Pinpoint the cell where the given text exists, returning its [x, y] midpoint coordinate. 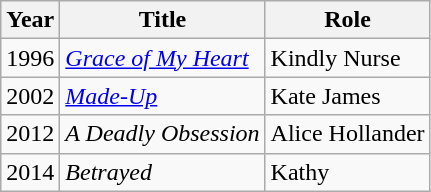
Alice Hollander [348, 134]
Betrayed [162, 172]
2012 [30, 134]
Role [348, 20]
Grace of My Heart [162, 58]
Kathy [348, 172]
2014 [30, 172]
A Deadly Obsession [162, 134]
1996 [30, 58]
Made-Up [162, 96]
2002 [30, 96]
Title [162, 20]
Kate James [348, 96]
Year [30, 20]
Kindly Nurse [348, 58]
